Scan for the cell matching the given text and deliver its [x, y] coordinate at center. 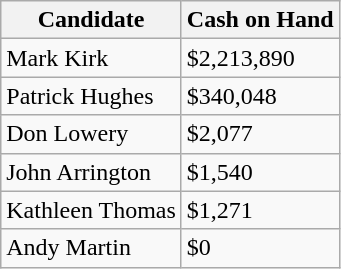
Patrick Hughes [92, 96]
$340,048 [260, 96]
Andy Martin [92, 248]
Don Lowery [92, 134]
John Arrington [92, 172]
$1,271 [260, 210]
$2,077 [260, 134]
$0 [260, 248]
Mark Kirk [92, 58]
$2,213,890 [260, 58]
$1,540 [260, 172]
Cash on Hand [260, 20]
Kathleen Thomas [92, 210]
Candidate [92, 20]
